Determine the (x, y) coordinate at the center of the cell enclosing the given text.  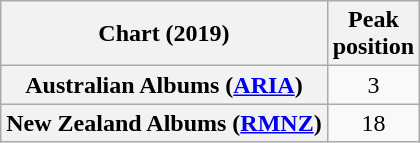
Chart (2019) (164, 34)
3 (373, 85)
Australian Albums (ARIA) (164, 85)
Peakposition (373, 34)
18 (373, 123)
New Zealand Albums (RMNZ) (164, 123)
